Locate the cell with the specified text and output its (x, y) center coordinate. 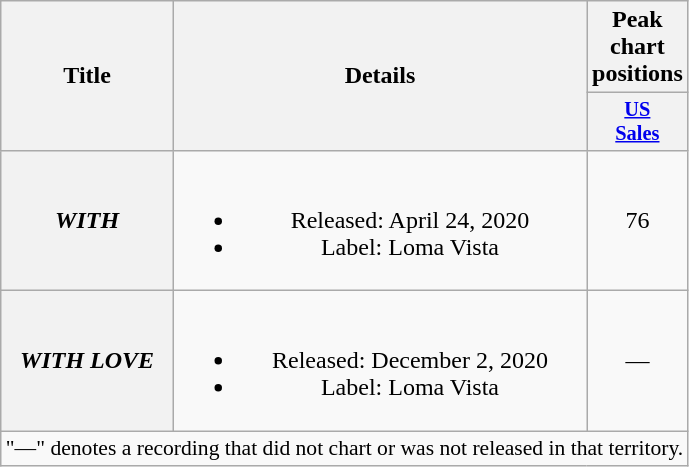
WITH LOVE (88, 361)
Released: December 2, 2020Label: Loma Vista (380, 361)
Peak chart positions (637, 47)
WITH (88, 220)
Released: April 24, 2020Label: Loma Vista (380, 220)
76 (637, 220)
Details (380, 76)
Title (88, 76)
USSales (637, 122)
"—" denotes a recording that did not chart or was not released in that territory. (345, 449)
— (637, 361)
